Determine the (X, Y) coordinate at the center of the cell enclosing the given text.  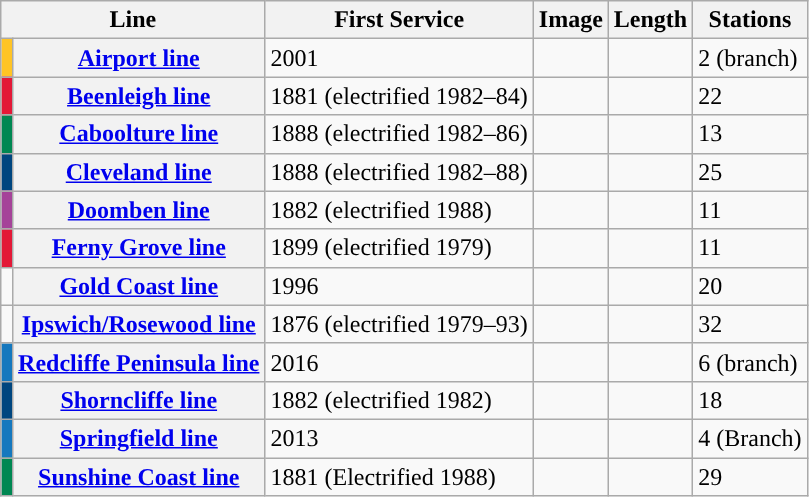
1899 (electrified 1979) (399, 248)
20 (750, 286)
Redcliffe Peninsula line (139, 362)
Shorncliffe line (139, 400)
2 (branch) (750, 58)
2001 (399, 58)
18 (750, 400)
Cleveland line (139, 172)
Gold Coast line (139, 286)
Sunshine Coast line (139, 477)
Ferny Grove line (139, 248)
Caboolture line (139, 134)
Ipswich/Rosewood line (139, 324)
32 (750, 324)
1876 (electrified 1979–93) (399, 324)
Length (650, 20)
1881 (Electrified 1988) (399, 477)
6 (branch) (750, 362)
29 (750, 477)
Springfield line (139, 438)
1888 (electrified 1982–86) (399, 134)
Doomben line (139, 210)
Airport line (139, 58)
4 (Branch) (750, 438)
1881 (electrified 1982–84) (399, 96)
Image (570, 20)
1996 (399, 286)
22 (750, 96)
2013 (399, 438)
1882 (electrified 1982) (399, 400)
Line (133, 20)
25 (750, 172)
Beenleigh line (139, 96)
First Service (399, 20)
13 (750, 134)
2016 (399, 362)
1882 (electrified 1988) (399, 210)
1888 (electrified 1982–88) (399, 172)
Stations (750, 20)
